Scan for the cell matching the given text and deliver its [x, y] coordinate at center. 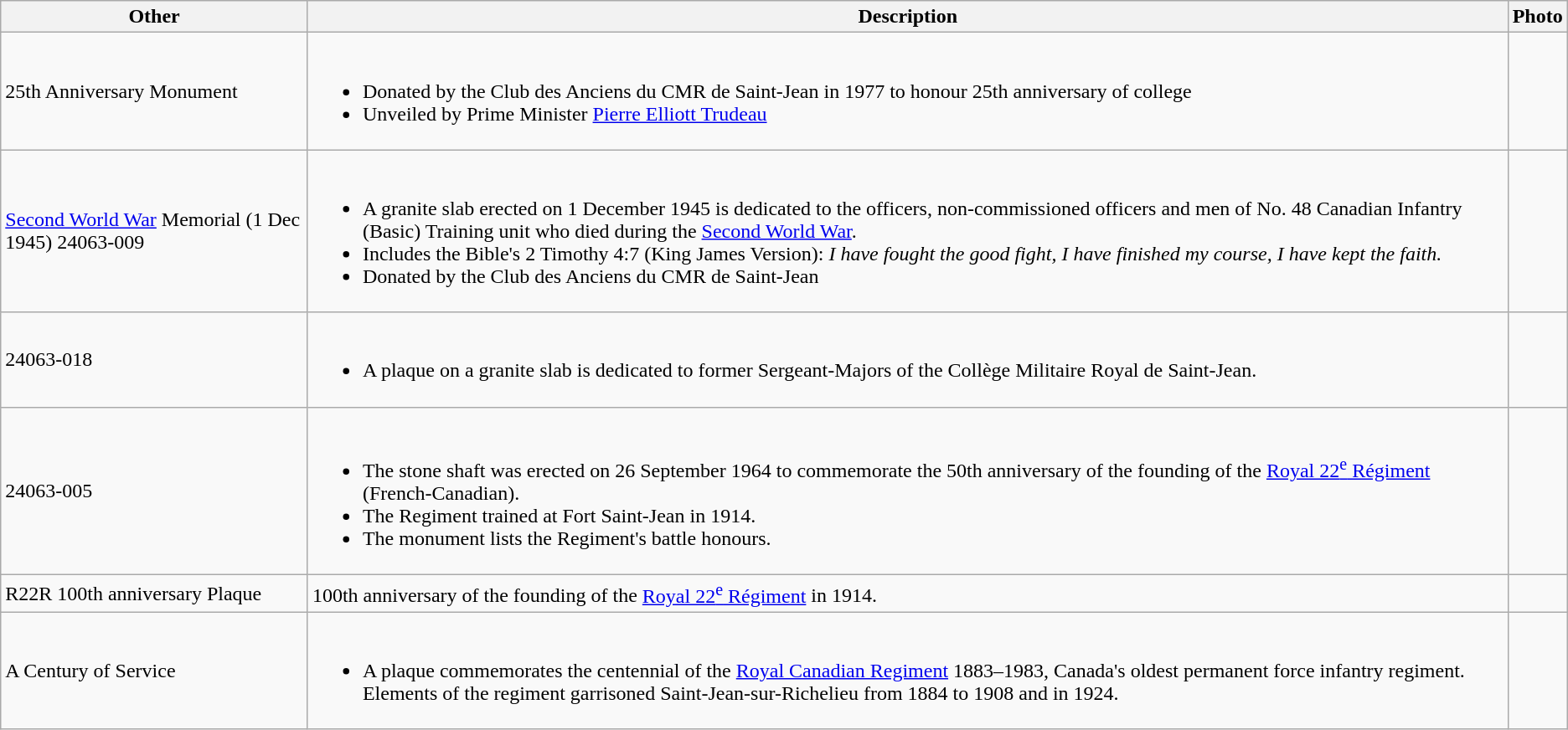
R22R 100th anniversary Plaque [154, 594]
Description [908, 17]
24063-005 [154, 491]
Donated by the Club des Anciens du CMR de Saint-Jean in 1977 to honour 25th anniversary of collegeUnveiled by Prime Minister Pierre Elliott Trudeau [908, 91]
Photo [1538, 17]
Second World War Memorial (1 Dec 1945) 24063-009 [154, 231]
Other [154, 17]
A plaque on a granite slab is dedicated to former Sergeant-Majors of the Collège Militaire Royal de Saint-Jean. [908, 360]
A Century of Service [154, 671]
25th Anniversary Monument [154, 91]
24063-018 [154, 360]
100th anniversary of the founding of the Royal 22e Régiment in 1914. [908, 594]
